Locate the cell with the specified text and output its (x, y) center coordinate. 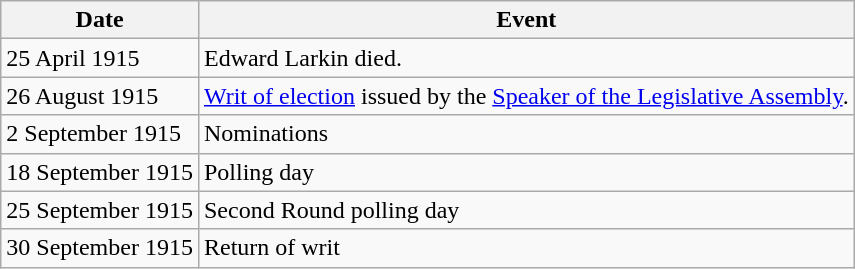
Edward Larkin died. (526, 58)
25 September 1915 (100, 210)
Event (526, 20)
30 September 1915 (100, 248)
Writ of election issued by the Speaker of the Legislative Assembly. (526, 96)
Second Round polling day (526, 210)
26 August 1915 (100, 96)
18 September 1915 (100, 172)
Return of writ (526, 248)
25 April 1915 (100, 58)
Polling day (526, 172)
2 September 1915 (100, 134)
Nominations (526, 134)
Date (100, 20)
